Pinpoint the cell where the given text exists, returning its (X, Y) midpoint coordinate. 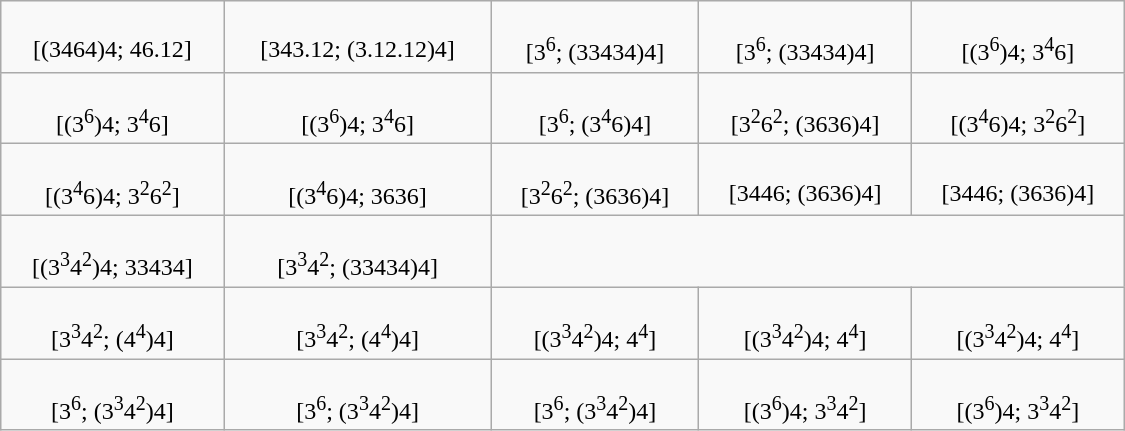
[36; (346)4] (595, 108)
[3342; (33434)4] (358, 251)
[343.12; (3.12.12)4] (358, 37)
[(3464)4; 46.12] (112, 37)
[(3342)4; 33434] (112, 251)
[(346)4; 3636] (358, 180)
